Output the [X, Y] coordinate of the center of the cell containing the given text.  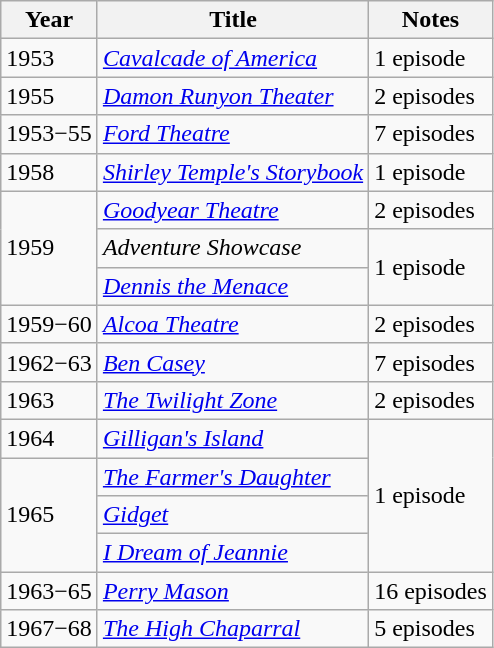
5 episodes [431, 629]
1967−68 [50, 629]
Title [232, 20]
1959 [50, 248]
The Farmer's Daughter [232, 477]
1963 [50, 400]
16 episodes [431, 591]
1962−63 [50, 362]
1964 [50, 438]
1963−65 [50, 591]
Gilligan's Island [232, 438]
The Twilight Zone [232, 400]
1959−60 [50, 324]
Gidget [232, 515]
Damon Runyon Theater [232, 96]
Notes [431, 20]
Year [50, 20]
Adventure Showcase [232, 248]
Ford Theatre [232, 134]
The High Chaparral [232, 629]
Ben Casey [232, 362]
1953 [50, 58]
1953−55 [50, 134]
1958 [50, 172]
Dennis the Menace [232, 286]
I Dream of Jeannie [232, 553]
1965 [50, 515]
Shirley Temple's Storybook [232, 172]
Goodyear Theatre [232, 210]
Cavalcade of America [232, 58]
Alcoa Theatre [232, 324]
1955 [50, 96]
Perry Mason [232, 591]
